Pinpoint the cell where the given text exists, returning its (x, y) midpoint coordinate. 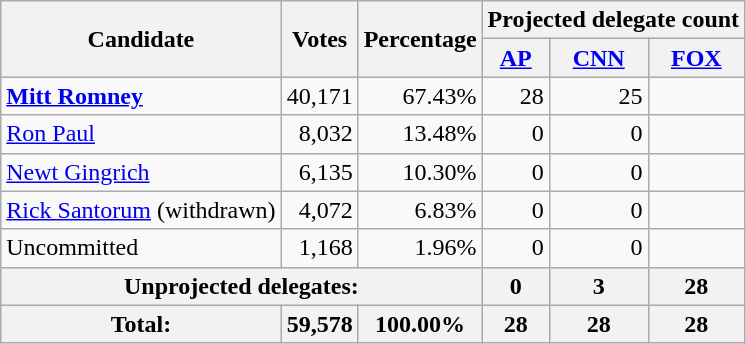
Newt Gingrich (141, 172)
Uncommitted (141, 248)
Total: (141, 324)
Ron Paul (141, 134)
AP (516, 58)
CNN (598, 58)
Votes (320, 39)
10.30% (420, 172)
59,578 (320, 324)
67.43% (420, 96)
Rick Santorum (withdrawn) (141, 210)
3 (598, 286)
Unprojected delegates: (242, 286)
Candidate (141, 39)
13.48% (420, 134)
Percentage (420, 39)
1,168 (320, 248)
FOX (696, 58)
1.96% (420, 248)
8,032 (320, 134)
Projected delegate count (614, 20)
6,135 (320, 172)
Mitt Romney (141, 96)
6.83% (420, 210)
25 (598, 96)
4,072 (320, 210)
40,171 (320, 96)
100.00% (420, 324)
